Provide the [x, y] coordinate of the cell's center where the given text is located.  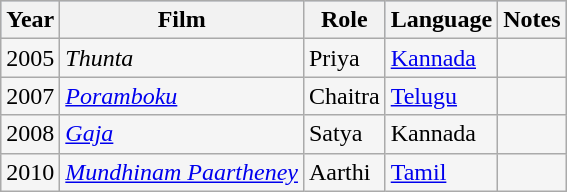
2005 [30, 58]
Priya [344, 58]
Aarthi [344, 172]
Satya [344, 134]
Mundhinam Paartheney [182, 172]
Telugu [441, 96]
Role [344, 20]
Year [30, 20]
Chaitra [344, 96]
Thunta [182, 58]
Tamil [441, 172]
Film [182, 20]
Poramboku [182, 96]
2008 [30, 134]
Language [441, 20]
Notes [532, 20]
Gaja [182, 134]
2010 [30, 172]
2007 [30, 96]
